Locate the cell with the specified text and output its [x, y] center coordinate. 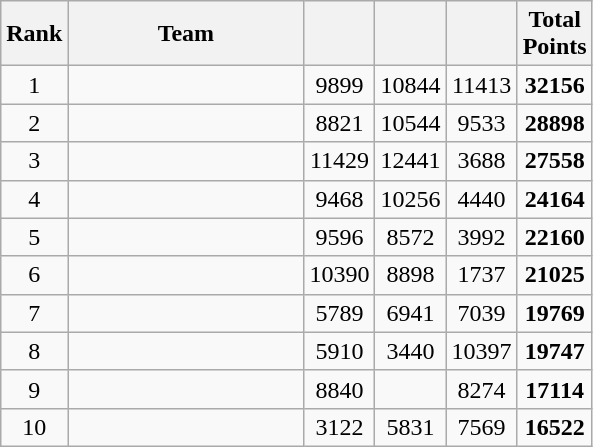
3122 [340, 427]
32156 [554, 85]
6 [34, 275]
12441 [410, 161]
28898 [554, 123]
9596 [340, 237]
8821 [340, 123]
7039 [482, 313]
5 [34, 237]
5831 [410, 427]
1737 [482, 275]
24164 [554, 199]
10 [34, 427]
Rank [34, 34]
4440 [482, 199]
8840 [340, 389]
8 [34, 351]
Team [186, 34]
10844 [410, 85]
8898 [410, 275]
10390 [340, 275]
3440 [410, 351]
3 [34, 161]
10256 [410, 199]
9 [34, 389]
3688 [482, 161]
10397 [482, 351]
17114 [554, 389]
27558 [554, 161]
2 [34, 123]
8274 [482, 389]
16522 [554, 427]
21025 [554, 275]
3992 [482, 237]
1 [34, 85]
9468 [340, 199]
9899 [340, 85]
11413 [482, 85]
6941 [410, 313]
5789 [340, 313]
9533 [482, 123]
TotalPoints [554, 34]
4 [34, 199]
10544 [410, 123]
8572 [410, 237]
22160 [554, 237]
5910 [340, 351]
11429 [340, 161]
19769 [554, 313]
19747 [554, 351]
7569 [482, 427]
7 [34, 313]
